Pinpoint the cell where the given text exists, returning its (X, Y) midpoint coordinate. 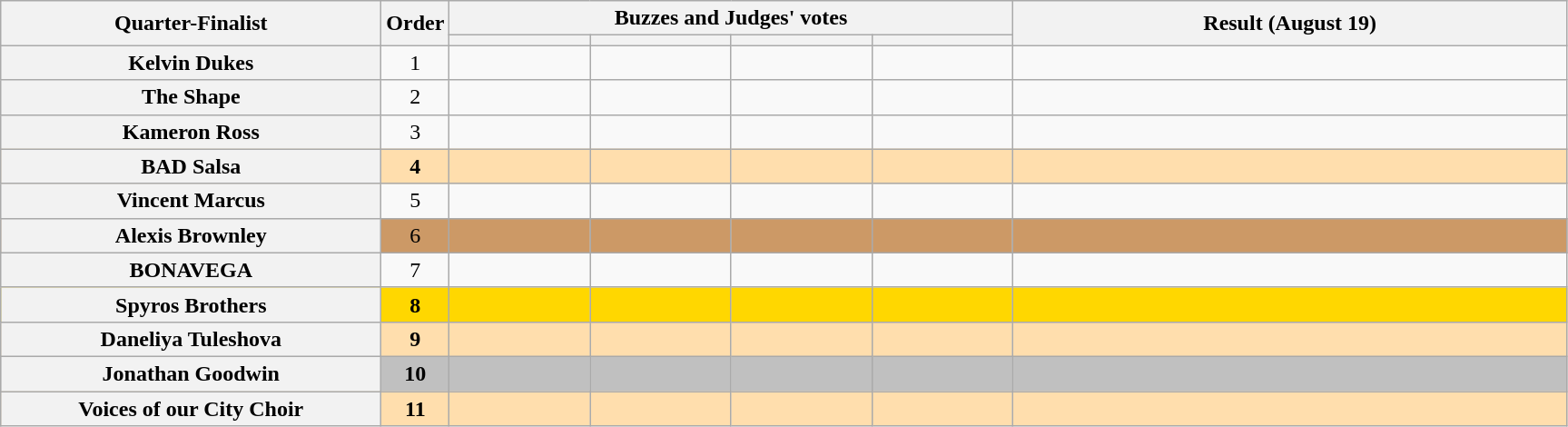
2 (416, 97)
Order (416, 24)
9 (416, 339)
The Shape (191, 97)
Result (August 19) (1289, 24)
10 (416, 373)
BAD Salsa (191, 166)
3 (416, 132)
Alexis Brownley (191, 235)
Jonathan Goodwin (191, 373)
8 (416, 304)
5 (416, 201)
7 (416, 270)
Voices of our City Choir (191, 408)
1 (416, 63)
BONAVEGA (191, 270)
Quarter-Finalist (191, 24)
Spyros Brothers (191, 304)
Vincent Marcus (191, 201)
4 (416, 166)
6 (416, 235)
Kameron Ross (191, 132)
11 (416, 408)
Buzzes and Judges' votes (731, 18)
Daneliya Tuleshova (191, 339)
Kelvin Dukes (191, 63)
